Pinpoint the cell where the given text exists, returning its (X, Y) midpoint coordinate. 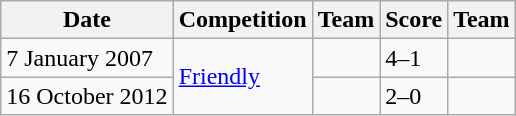
Competition (242, 20)
4–1 (414, 58)
7 January 2007 (87, 58)
16 October 2012 (87, 96)
Date (87, 20)
2–0 (414, 96)
Friendly (242, 77)
Score (414, 20)
